Pinpoint the cell where the given text exists, returning its (x, y) midpoint coordinate. 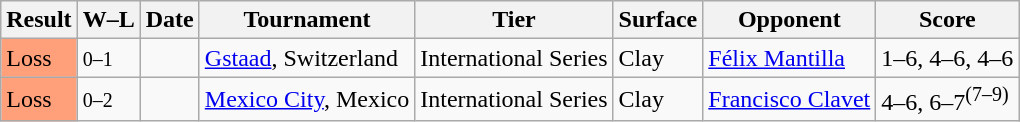
Félix Mantilla (790, 58)
Score (948, 20)
0–2 (108, 100)
Result (39, 20)
Opponent (790, 20)
0–1 (108, 58)
Tier (514, 20)
Mexico City, Mexico (306, 100)
Francisco Clavet (790, 100)
4–6, 6–7(7–9) (948, 100)
Tournament (306, 20)
Date (170, 20)
1–6, 4–6, 4–6 (948, 58)
W–L (108, 20)
Gstaad, Switzerland (306, 58)
Surface (658, 20)
